Pinpoint the cell where the given text exists, returning its [X, Y] midpoint coordinate. 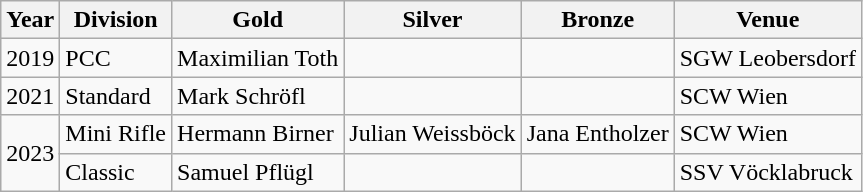
Year [30, 20]
Julian Weissböck [432, 134]
Silver [432, 20]
PCC [116, 58]
Mark Schröfl [258, 96]
SSV Vöcklabruck [768, 172]
Division [116, 20]
SGW Leobersdorf [768, 58]
Venue [768, 20]
Jana Entholzer [598, 134]
Classic [116, 172]
Maximilian Toth [258, 58]
2019 [30, 58]
Mini Rifle [116, 134]
2021 [30, 96]
Bronze [598, 20]
Gold [258, 20]
Standard [116, 96]
2023 [30, 153]
Samuel Pflügl [258, 172]
Hermann Birner [258, 134]
